Return (x, y) of the center of cell containing provided text 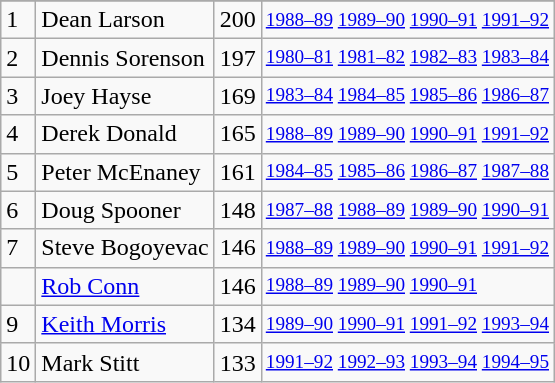
1984–85 1985–86 1986–87 1987–88 (407, 172)
3 (18, 96)
6 (18, 210)
Rob Conn (125, 286)
148 (238, 210)
200 (238, 20)
Dennis Sorenson (125, 58)
1983–84 1984–85 1985–86 1986–87 (407, 96)
10 (18, 362)
1980–81 1981–82 1982–83 1983–84 (407, 58)
Joey Hayse (125, 96)
169 (238, 96)
133 (238, 362)
Keith Morris (125, 324)
4 (18, 134)
Doug Spooner (125, 210)
9 (18, 324)
161 (238, 172)
1987–88 1988–89 1989–90 1990–91 (407, 210)
1989–90 1990–91 1991–92 1993–94 (407, 324)
Dean Larson (125, 20)
Mark Stitt (125, 362)
7 (18, 248)
1991–92 1992–93 1993–94 1994–95 (407, 362)
Steve Bogoyevac (125, 248)
134 (238, 324)
2 (18, 58)
197 (238, 58)
1 (18, 20)
Derek Donald (125, 134)
5 (18, 172)
1988–89 1989–90 1990–91 (407, 286)
Peter McEnaney (125, 172)
165 (238, 134)
